Locate the cell with the specified text and output its [X, Y] center coordinate. 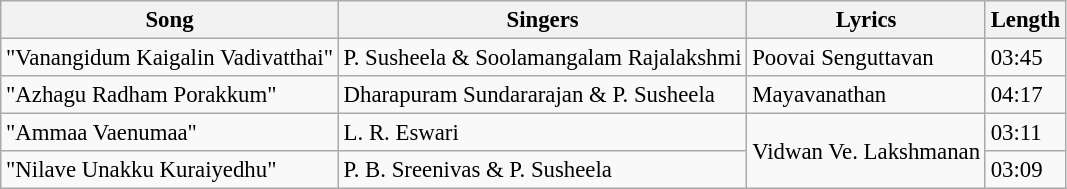
"Azhagu Radham Porakkum" [170, 95]
Dharapuram Sundararajan & P. Susheela [542, 95]
P. Susheela & Soolamangalam Rajalakshmi [542, 58]
Length [1025, 20]
03:09 [1025, 170]
Poovai Senguttavan [866, 58]
"Vanangidum Kaigalin Vadivatthai" [170, 58]
Vidwan Ve. Lakshmanan [866, 152]
04:17 [1025, 95]
Mayavanathan [866, 95]
03:45 [1025, 58]
Lyrics [866, 20]
03:11 [1025, 133]
Song [170, 20]
P. B. Sreenivas & P. Susheela [542, 170]
"Nilave Unakku Kuraiyedhu" [170, 170]
"Ammaa Vaenumaa" [170, 133]
Singers [542, 20]
L. R. Eswari [542, 133]
